Extract the [x, y] coordinate from the center of the cell holding the provided text.  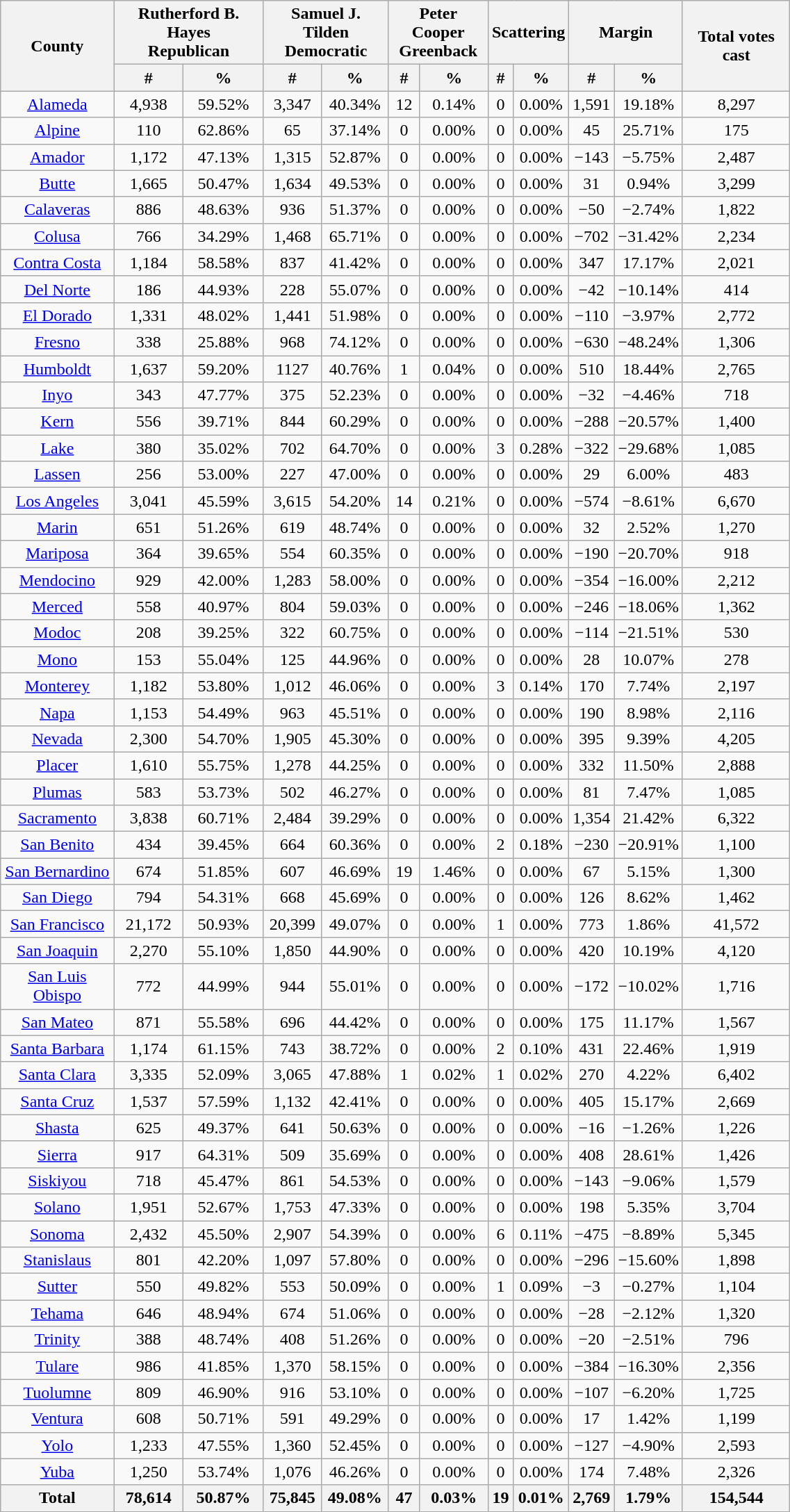
53.74% [224, 1472]
−21.51% [649, 633]
1,919 [736, 1049]
−8.89% [649, 1233]
1,370 [293, 1366]
Nevada [57, 739]
51.85% [224, 871]
343 [149, 395]
0.10% [541, 1049]
−172 [592, 987]
38.72% [356, 1049]
126 [592, 898]
8.98% [649, 712]
51.37% [356, 210]
45.47% [224, 1181]
0.11% [541, 1233]
1,153 [149, 712]
986 [149, 1366]
772 [149, 987]
154,544 [736, 1498]
−230 [592, 845]
49.37% [224, 1128]
47.13% [224, 157]
53.73% [224, 791]
5.15% [649, 871]
1,012 [293, 686]
5,345 [736, 1233]
San Francisco [57, 924]
1,468 [293, 236]
−16 [592, 1128]
−18.06% [649, 607]
32 [592, 527]
1,331 [149, 315]
39.29% [356, 819]
651 [149, 527]
918 [736, 554]
0.18% [541, 845]
Peter CooperGreenback [438, 33]
1,822 [736, 210]
−3.97% [649, 315]
395 [592, 739]
1127 [293, 369]
45.59% [224, 501]
Yolo [57, 1445]
Inyo [57, 395]
Tehama [57, 1313]
0.04% [454, 369]
54.70% [224, 739]
57.80% [356, 1260]
60.29% [356, 422]
48.02% [224, 315]
Los Angeles [57, 501]
2,326 [736, 1472]
801 [149, 1260]
591 [293, 1419]
7.48% [649, 1472]
796 [736, 1340]
50.93% [224, 924]
49.29% [356, 1419]
49.08% [356, 1498]
9.39% [649, 739]
1,725 [736, 1392]
48.94% [224, 1313]
Modoc [57, 633]
1,665 [149, 183]
0.09% [541, 1287]
42.41% [356, 1101]
61.15% [224, 1049]
48.63% [224, 210]
21,172 [149, 924]
19.18% [649, 104]
46.69% [356, 871]
Shasta [57, 1128]
−32 [592, 395]
El Dorado [57, 315]
1,172 [149, 157]
−2.74% [649, 210]
50.71% [224, 1419]
844 [293, 422]
190 [592, 712]
1,579 [736, 1181]
42.20% [224, 1260]
50.09% [356, 1287]
2,212 [736, 580]
−384 [592, 1366]
−702 [592, 236]
−28 [592, 1313]
1,283 [293, 580]
60.75% [356, 633]
Amador [57, 157]
6,322 [736, 819]
−20.57% [649, 422]
−1.26% [649, 1128]
1,199 [736, 1419]
45 [592, 131]
42.00% [224, 580]
364 [149, 554]
49.07% [356, 924]
431 [592, 1049]
1,097 [293, 1260]
Fresno [57, 342]
60.36% [356, 845]
1,426 [736, 1154]
−20.91% [649, 845]
−114 [592, 633]
270 [592, 1075]
46.27% [356, 791]
−29.68% [649, 448]
809 [149, 1392]
47.88% [356, 1075]
Alameda [57, 104]
1,315 [293, 157]
51.06% [356, 1313]
174 [592, 1472]
52.67% [224, 1207]
44.93% [224, 289]
35.69% [356, 1154]
3,041 [149, 501]
2,907 [293, 1233]
6 [500, 1233]
625 [149, 1128]
2.52% [649, 527]
75,845 [293, 1498]
641 [293, 1128]
−8.61% [649, 501]
3,838 [149, 819]
44.96% [356, 659]
39.25% [224, 633]
1,104 [736, 1287]
773 [592, 924]
44.90% [356, 951]
60.71% [224, 819]
125 [293, 659]
−110 [592, 315]
44.99% [224, 987]
San Benito [57, 845]
4,205 [736, 739]
554 [293, 554]
228 [293, 289]
10.07% [649, 659]
1,278 [293, 765]
2,270 [149, 951]
405 [592, 1101]
322 [293, 633]
2,021 [736, 263]
2,772 [736, 315]
1,850 [293, 951]
0.28% [541, 448]
1,132 [293, 1101]
766 [149, 236]
Contra Costa [57, 263]
41,572 [736, 924]
47.77% [224, 395]
−10.14% [649, 289]
1,634 [293, 183]
936 [293, 210]
53.10% [356, 1392]
3,335 [149, 1075]
58.00% [356, 580]
−42 [592, 289]
28.61% [649, 1154]
−127 [592, 1445]
49.53% [356, 183]
44.42% [356, 1022]
871 [149, 1022]
2,888 [736, 765]
4,938 [149, 104]
10.19% [649, 951]
347 [592, 263]
556 [149, 422]
804 [293, 607]
−246 [592, 607]
San Bernardino [57, 871]
Rutherford B. HayesRepublican [189, 33]
1,306 [736, 342]
64.31% [224, 1154]
1.79% [649, 1498]
55.07% [356, 289]
3,704 [736, 1207]
2,432 [149, 1233]
1,300 [736, 871]
Stanislaus [57, 1260]
Total [57, 1498]
25.88% [224, 342]
−2.12% [649, 1313]
Calaveras [57, 210]
−475 [592, 1233]
668 [293, 898]
1,184 [149, 263]
52.23% [356, 395]
917 [149, 1154]
Kern [57, 422]
−630 [592, 342]
58.15% [356, 1366]
−6.20% [649, 1392]
170 [592, 686]
San Joaquin [57, 951]
483 [736, 475]
−15.60% [649, 1260]
60.35% [356, 554]
502 [293, 791]
696 [293, 1022]
2,116 [736, 712]
Placer [57, 765]
1,898 [736, 1260]
1,951 [149, 1207]
Lassen [57, 475]
67 [592, 871]
3,299 [736, 183]
−20 [592, 1340]
837 [293, 263]
Samuel J. TildenDemocratic [326, 33]
968 [293, 342]
−107 [592, 1392]
−16.00% [649, 580]
50.63% [356, 1128]
54.31% [224, 898]
Del Norte [57, 289]
−322 [592, 448]
15.17% [649, 1101]
55.58% [224, 1022]
52.45% [356, 1445]
Colusa [57, 236]
2,769 [592, 1498]
583 [149, 791]
59.03% [356, 607]
1,462 [736, 898]
Mono [57, 659]
227 [293, 475]
2,765 [736, 369]
1,320 [736, 1313]
1,441 [293, 315]
50.87% [224, 1498]
0.21% [454, 501]
San Diego [57, 898]
1,182 [149, 686]
50.47% [224, 183]
65 [293, 131]
553 [293, 1287]
−20.70% [649, 554]
Butte [57, 183]
81 [592, 791]
35.02% [224, 448]
46.26% [356, 1472]
58.58% [224, 263]
Margin [626, 33]
2,300 [149, 739]
743 [293, 1049]
Tuolumne [57, 1392]
17 [592, 1419]
37.14% [356, 131]
380 [149, 448]
2,484 [293, 819]
8,297 [736, 104]
1,100 [736, 845]
21.42% [649, 819]
2,356 [736, 1366]
22.46% [649, 1049]
31 [592, 183]
944 [293, 987]
54.49% [224, 712]
886 [149, 210]
2,487 [736, 157]
256 [149, 475]
64.70% [356, 448]
28 [592, 659]
338 [149, 342]
14 [404, 501]
916 [293, 1392]
39.71% [224, 422]
153 [149, 659]
−4.46% [649, 395]
34.29% [224, 236]
2,593 [736, 1445]
−0.27% [649, 1287]
Santa Barbara [57, 1049]
1,537 [149, 1101]
Scattering [528, 33]
375 [293, 395]
47 [404, 1498]
607 [293, 871]
Sonoma [57, 1233]
−190 [592, 554]
414 [736, 289]
420 [592, 951]
1,905 [293, 739]
963 [293, 712]
1.42% [649, 1419]
Trinity [57, 1340]
−3 [592, 1287]
5.35% [649, 1207]
4.22% [649, 1075]
1,400 [736, 422]
53.00% [224, 475]
388 [149, 1340]
0.94% [649, 183]
12 [404, 104]
Sutter [57, 1287]
57.59% [224, 1101]
Napa [57, 712]
1,591 [592, 104]
Total votes cast [736, 46]
49.82% [224, 1287]
40.76% [356, 369]
−574 [592, 501]
59.52% [224, 104]
558 [149, 607]
3,347 [293, 104]
2,197 [736, 686]
Humboldt [57, 369]
17.17% [649, 263]
39.45% [224, 845]
1,270 [736, 527]
Yuba [57, 1472]
550 [149, 1287]
6.00% [649, 475]
509 [293, 1154]
8.62% [649, 898]
929 [149, 580]
54.53% [356, 1181]
0.01% [541, 1498]
−16.30% [649, 1366]
45.69% [356, 898]
39.65% [224, 554]
Monterey [57, 686]
1,637 [149, 369]
−48.24% [649, 342]
4,120 [736, 951]
1.46% [454, 871]
1,362 [736, 607]
1,354 [592, 819]
40.97% [224, 607]
Alpine [57, 131]
55.04% [224, 659]
1,076 [293, 1472]
59.20% [224, 369]
198 [592, 1207]
55.75% [224, 765]
3,065 [293, 1075]
110 [149, 131]
46.90% [224, 1392]
52.87% [356, 157]
51.98% [356, 315]
794 [149, 898]
−296 [592, 1260]
−4.90% [649, 1445]
6,670 [736, 501]
186 [149, 289]
7.74% [649, 686]
Santa Clara [57, 1075]
−50 [592, 210]
55.10% [224, 951]
65.71% [356, 236]
2,669 [736, 1101]
Marin [57, 527]
San Mateo [57, 1022]
Santa Cruz [57, 1101]
−2.51% [649, 1340]
702 [293, 448]
45.51% [356, 712]
1,233 [149, 1445]
1,250 [149, 1472]
0.03% [454, 1498]
62.86% [224, 131]
1,753 [293, 1207]
Merced [57, 607]
29 [592, 475]
55.01% [356, 987]
278 [736, 659]
18.44% [649, 369]
1.86% [649, 924]
40.34% [356, 104]
Tulare [57, 1366]
2,234 [736, 236]
619 [293, 527]
1,174 [149, 1049]
1,610 [149, 765]
47.33% [356, 1207]
47.55% [224, 1445]
Mendocino [57, 580]
−31.42% [649, 236]
1,567 [736, 1022]
332 [592, 765]
6,402 [736, 1075]
Ventura [57, 1419]
78,614 [149, 1498]
41.42% [356, 263]
7.47% [649, 791]
664 [293, 845]
Sierra [57, 1154]
−10.02% [649, 987]
74.12% [356, 342]
52.09% [224, 1075]
−5.75% [649, 157]
3,615 [293, 501]
Solano [57, 1207]
434 [149, 845]
510 [592, 369]
53.80% [224, 686]
861 [293, 1181]
1,226 [736, 1128]
41.85% [224, 1366]
Lake [57, 448]
San Luis Obispo [57, 987]
54.39% [356, 1233]
530 [736, 633]
20,399 [293, 924]
646 [149, 1313]
46.06% [356, 686]
45.30% [356, 739]
−9.06% [649, 1181]
Sacramento [57, 819]
Mariposa [57, 554]
−288 [592, 422]
Siskiyou [57, 1181]
County [57, 46]
44.25% [356, 765]
11.17% [649, 1022]
1,360 [293, 1445]
45.50% [224, 1233]
54.20% [356, 501]
11.50% [649, 765]
−354 [592, 580]
1,716 [736, 987]
47.00% [356, 475]
208 [149, 633]
Plumas [57, 791]
608 [149, 1419]
25.71% [649, 131]
